Capture the cell that displays the provided text and extract its (x, y) central coordinate. 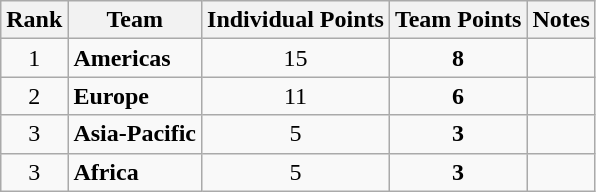
11 (296, 96)
Individual Points (296, 20)
Team Points (458, 20)
Notes (561, 20)
8 (458, 58)
2 (34, 96)
Rank (34, 20)
15 (296, 58)
6 (458, 96)
Asia-Pacific (135, 134)
Africa (135, 172)
1 (34, 58)
Team (135, 20)
Europe (135, 96)
Americas (135, 58)
